Search for the cell housing the specified text and yield its [x, y] center coordinate. 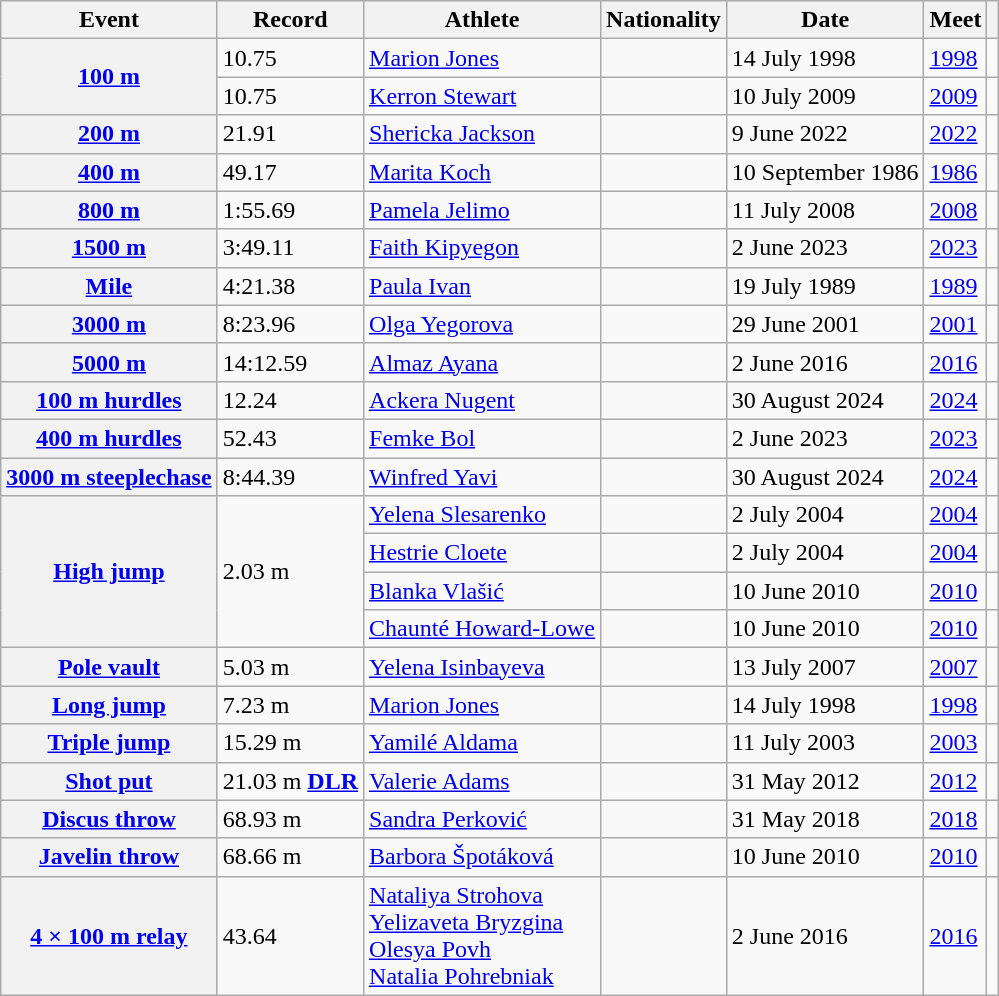
Pole vault [109, 667]
Barbora Špotáková [482, 857]
12.24 [290, 400]
5000 m [109, 362]
31 May 2018 [825, 819]
2007 [956, 667]
2009 [956, 96]
Date [825, 20]
Blanka Vlašić [482, 591]
4 × 100 m relay [109, 936]
Record [290, 20]
Triple jump [109, 743]
100 m [109, 77]
10 September 1986 [825, 172]
Ackera Nugent [482, 400]
1:55.69 [290, 210]
Hestrie Cloete [482, 553]
3:49.11 [290, 248]
Mile [109, 286]
Yelena Slesarenko [482, 515]
2012 [956, 781]
100 m hurdles [109, 400]
Paula Ivan [482, 286]
1500 m [109, 248]
10 July 2009 [825, 96]
9 June 2022 [825, 134]
19 July 1989 [825, 286]
800 m [109, 210]
Event [109, 20]
200 m [109, 134]
Valerie Adams [482, 781]
2.03 m [290, 572]
Faith Kipyegon [482, 248]
Kerron Stewart [482, 96]
2008 [956, 210]
5.03 m [290, 667]
49.17 [290, 172]
Nataliya StrohovaYelizaveta BryzginaOlesya PovhNatalia Pohrebniak [482, 936]
Marita Koch [482, 172]
Olga Yegorova [482, 324]
1986 [956, 172]
Sandra Perković [482, 819]
21.03 m DLR [290, 781]
Discus throw [109, 819]
11 July 2003 [825, 743]
7.23 m [290, 705]
Athlete [482, 20]
2001 [956, 324]
29 June 2001 [825, 324]
2003 [956, 743]
High jump [109, 572]
8:23.96 [290, 324]
4:21.38 [290, 286]
1989 [956, 286]
2018 [956, 819]
Long jump [109, 705]
Yamilé Aldama [482, 743]
Pamela Jelimo [482, 210]
3000 m [109, 324]
15.29 m [290, 743]
Shot put [109, 781]
Femke Bol [482, 438]
21.91 [290, 134]
52.43 [290, 438]
Shericka Jackson [482, 134]
3000 m steeplechase [109, 477]
43.64 [290, 936]
Almaz Ayana [482, 362]
2022 [956, 134]
Chaunté Howard-Lowe [482, 629]
13 July 2007 [825, 667]
68.93 m [290, 819]
Winfred Yavi [482, 477]
Nationality [664, 20]
400 m hurdles [109, 438]
Meet [956, 20]
14:12.59 [290, 362]
Javelin throw [109, 857]
11 July 2008 [825, 210]
68.66 m [290, 857]
31 May 2012 [825, 781]
8:44.39 [290, 477]
Yelena Isinbayeva [482, 667]
400 m [109, 172]
